Scan for the cell matching the given text and deliver its [x, y] coordinate at center. 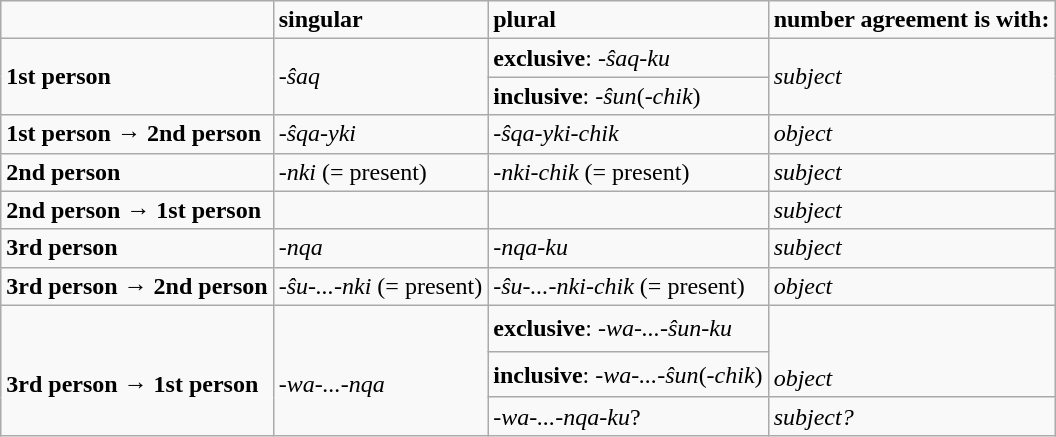
-wa-...-nqa [380, 370]
-ŝqa-yki-chik [628, 134]
plural [628, 20]
-nki-chik (= present) [628, 172]
3rd person [137, 248]
1st person → 2nd person [137, 134]
-nqa [380, 248]
1st person [137, 77]
-ŝqa-yki [380, 134]
exclusive: -ŝaq-ku [628, 58]
singular [380, 20]
3rd person → 1st person [137, 370]
-nqa-ku [628, 248]
inclusive: -wa-...-ŝun(-chik) [628, 374]
-ŝu-...-nki (= present) [380, 286]
-ŝu-...-nki-chik (= present) [628, 286]
2nd person → 1st person [137, 210]
inclusive: -ŝun(-chik) [628, 96]
-wa-...-nqa-ku? [628, 416]
subject? [912, 416]
3rd person → 2nd person [137, 286]
2nd person [137, 172]
number agreement is with: [912, 20]
-nki (= present) [380, 172]
-ŝaq [380, 77]
exclusive: -wa-...-ŝun-ku [628, 328]
